Return the [X, Y] coordinate for the center point of the cell that contains the specified text.  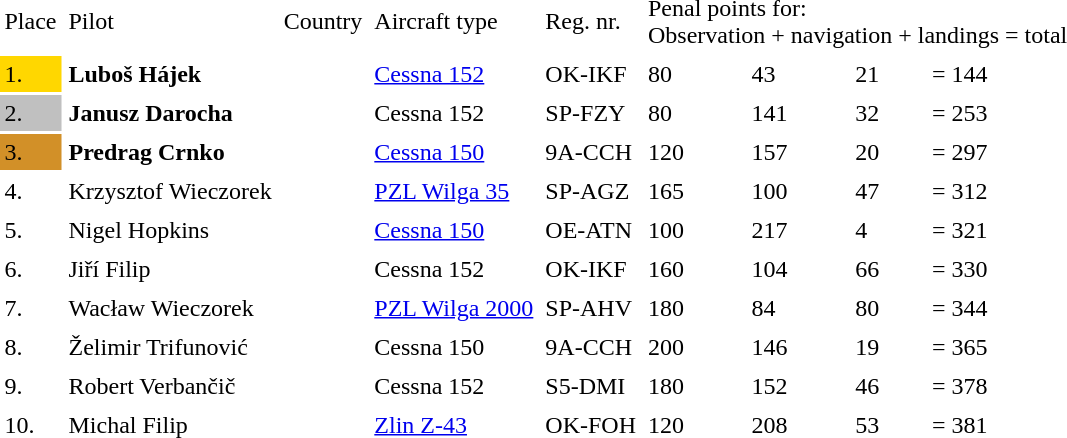
84 [798, 308]
PZL Wilga 2000 [454, 308]
43 [798, 74]
8. [30, 347]
Wacław Wieczorek [170, 308]
20 [888, 152]
1. [30, 74]
217 [798, 230]
Robert Verbančič [170, 386]
SP-AHV [591, 308]
6. [30, 269]
Luboš Hájek [170, 74]
7. [30, 308]
46 [888, 386]
OE-ATN [591, 230]
Nigel Hopkins [170, 230]
152 [798, 386]
160 [694, 269]
66 [888, 269]
104 [798, 269]
165 [694, 191]
Predrag Crnko [170, 152]
32 [888, 113]
PZL Wilga 35 [454, 191]
4. [30, 191]
SP-AGZ [591, 191]
141 [798, 113]
Želimir Trifunović [170, 347]
4 [888, 230]
157 [798, 152]
120 [694, 152]
5. [30, 230]
47 [888, 191]
146 [798, 347]
SP-FZY [591, 113]
19 [888, 347]
21 [888, 74]
Jiří Filip [170, 269]
Krzysztof Wieczorek [170, 191]
Janusz Darocha [170, 113]
2. [30, 113]
9. [30, 386]
S5-DMI [591, 386]
200 [694, 347]
3. [30, 152]
